Return the (x, y) coordinate for the center point of the cell that contains the specified text.  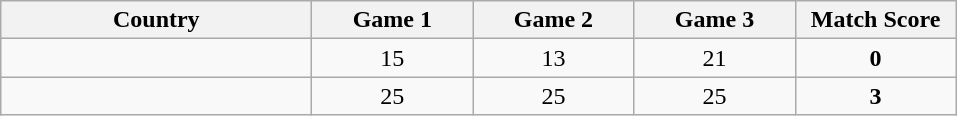
Game 3 (714, 20)
13 (554, 58)
3 (876, 96)
21 (714, 58)
Game 2 (554, 20)
Game 1 (392, 20)
0 (876, 58)
Country (156, 20)
15 (392, 58)
Match Score (876, 20)
